Search for the cell housing the specified text and yield its [X, Y] center coordinate. 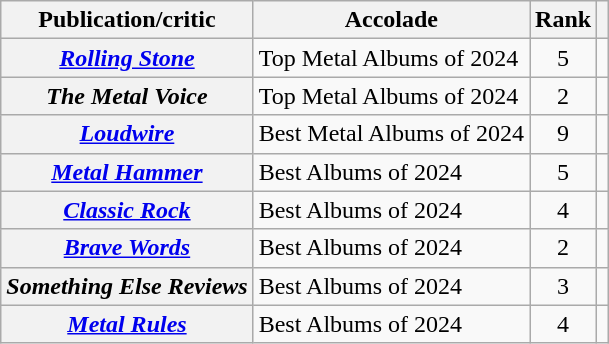
Classic Rock [127, 210]
Brave Words [127, 248]
Loudwire [127, 134]
Best Metal Albums of 2024 [391, 134]
The Metal Voice [127, 96]
Metal Rules [127, 324]
Something Else Reviews [127, 286]
Accolade [391, 20]
3 [564, 286]
Publication/critic [127, 20]
Metal Hammer [127, 172]
Rank [564, 20]
Rolling Stone [127, 58]
9 [564, 134]
